Return the (x, y) coordinate for the center point of the cell that contains the specified text.  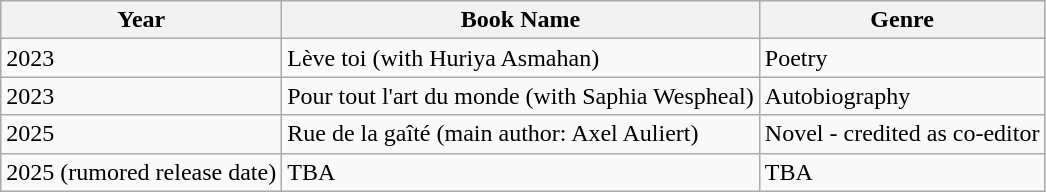
Rue de la gaîté (main author: Axel Auliert) (521, 134)
Lève toi (with Huriya Asmahan) (521, 58)
2025 (142, 134)
Year (142, 20)
Autobiography (902, 96)
2025 (rumored release date) (142, 172)
Pour tout l'art du monde (with Saphia Wespheal) (521, 96)
Poetry (902, 58)
Book Name (521, 20)
Novel - credited as co-editor (902, 134)
Genre (902, 20)
